Locate the cell with the specified text and output its [X, Y] center coordinate. 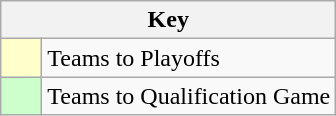
Teams to Qualification Game [189, 96]
Teams to Playoffs [189, 58]
Key [168, 20]
